For the text-containing cell, return its midpoint in [x, y] coordinate format. 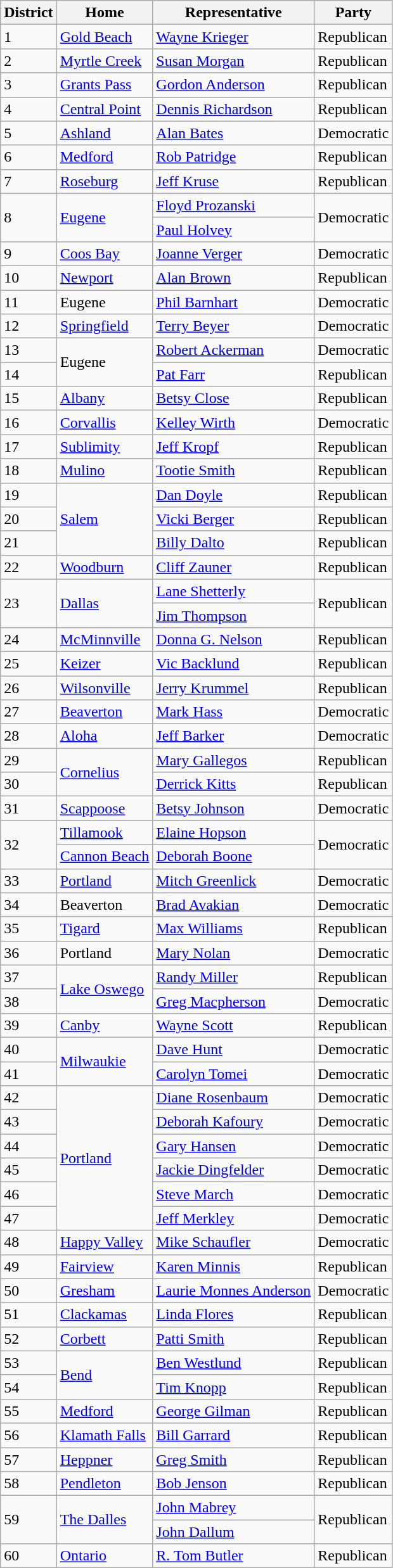
Canby [105, 1025]
Gary Hansen [233, 1146]
Jeff Kruse [233, 181]
38 [29, 1001]
Jeff Merkley [233, 1218]
Mulino [105, 471]
Alan Brown [233, 277]
50 [29, 1291]
25 [29, 663]
Newport [105, 277]
21 [29, 543]
2 [29, 61]
4 [29, 109]
Susan Morgan [233, 61]
Mary Gallegos [233, 760]
Wilsonville [105, 687]
Salem [105, 519]
51 [29, 1315]
Kelley Wirth [233, 423]
Lake Oswego [105, 989]
36 [29, 953]
Myrtle Creek [105, 61]
52 [29, 1339]
Dave Hunt [233, 1049]
Wayne Scott [233, 1025]
Laurie Monnes Anderson [233, 1291]
13 [29, 350]
Dennis Richardson [233, 109]
Mark Hass [233, 712]
Jackie Dingfelder [233, 1170]
Diane Rosenbaum [233, 1098]
Joanne Verger [233, 253]
Cannon Beach [105, 857]
Steve March [233, 1194]
Greg Macpherson [233, 1001]
Lane Shetterly [233, 591]
Scappoose [105, 808]
48 [29, 1242]
12 [29, 326]
Robert Ackerman [233, 350]
Woodburn [105, 567]
47 [29, 1218]
Springfield [105, 326]
Alan Bates [233, 133]
Deborah Boone [233, 857]
John Mabrey [233, 1508]
20 [29, 519]
7 [29, 181]
40 [29, 1049]
Pat Farr [233, 374]
58 [29, 1484]
46 [29, 1194]
Party [354, 13]
Keizer [105, 663]
Carolyn Tomei [233, 1074]
22 [29, 567]
Mary Nolan [233, 953]
Elaine Hopson [233, 832]
28 [29, 736]
Pendleton [105, 1484]
Tim Knopp [233, 1387]
Central Point [105, 109]
Gold Beach [105, 37]
Phil Barnhart [233, 302]
Ben Westlund [233, 1363]
Billy Dalto [233, 543]
Corbett [105, 1339]
Representative [233, 13]
Roseburg [105, 181]
McMinnville [105, 639]
Albany [105, 398]
34 [29, 905]
39 [29, 1025]
Karen Minnis [233, 1266]
Max Williams [233, 929]
26 [29, 687]
Heppner [105, 1459]
6 [29, 157]
14 [29, 374]
Deborah Kafoury [233, 1122]
Gordon Anderson [233, 85]
17 [29, 447]
43 [29, 1122]
Mike Schaufler [233, 1242]
Vic Backlund [233, 663]
Clackamas [105, 1315]
George Gilman [233, 1411]
Aloha [105, 736]
Dan Doyle [233, 495]
30 [29, 784]
Sublimity [105, 447]
Jerry Krummel [233, 687]
44 [29, 1146]
37 [29, 977]
3 [29, 85]
24 [29, 639]
Klamath Falls [105, 1435]
Jim Thompson [233, 615]
Mitch Greenlick [233, 881]
49 [29, 1266]
11 [29, 302]
Linda Flores [233, 1315]
Tootie Smith [233, 471]
Terry Beyer [233, 326]
John Dallum [233, 1532]
9 [29, 253]
42 [29, 1098]
Donna G. Nelson [233, 639]
59 [29, 1520]
5 [29, 133]
55 [29, 1411]
The Dalles [105, 1520]
23 [29, 603]
Corvallis [105, 423]
Tigard [105, 929]
10 [29, 277]
Bill Garrard [233, 1435]
27 [29, 712]
60 [29, 1556]
Jeff Kropf [233, 447]
8 [29, 217]
15 [29, 398]
Fairview [105, 1266]
Cornelius [105, 772]
31 [29, 808]
Gresham [105, 1291]
29 [29, 760]
35 [29, 929]
53 [29, 1363]
R. Tom Butler [233, 1556]
45 [29, 1170]
Patti Smith [233, 1339]
Floyd Prozanski [233, 205]
Home [105, 13]
Bob Jenson [233, 1484]
16 [29, 423]
Brad Avakian [233, 905]
Ontario [105, 1556]
Rob Patridge [233, 157]
Bend [105, 1375]
18 [29, 471]
Grants Pass [105, 85]
District [29, 13]
56 [29, 1435]
Ashland [105, 133]
33 [29, 881]
Vicki Berger [233, 519]
1 [29, 37]
Paul Holvey [233, 229]
Tillamook [105, 832]
Cliff Zauner [233, 567]
Betsy Close [233, 398]
Happy Valley [105, 1242]
Wayne Krieger [233, 37]
57 [29, 1459]
Jeff Barker [233, 736]
32 [29, 845]
Dallas [105, 603]
41 [29, 1074]
Greg Smith [233, 1459]
Milwaukie [105, 1061]
Betsy Johnson [233, 808]
Randy Miller [233, 977]
Coos Bay [105, 253]
19 [29, 495]
54 [29, 1387]
Derrick Kitts [233, 784]
